Capture the cell that displays the provided text and extract its [X, Y] central coordinate. 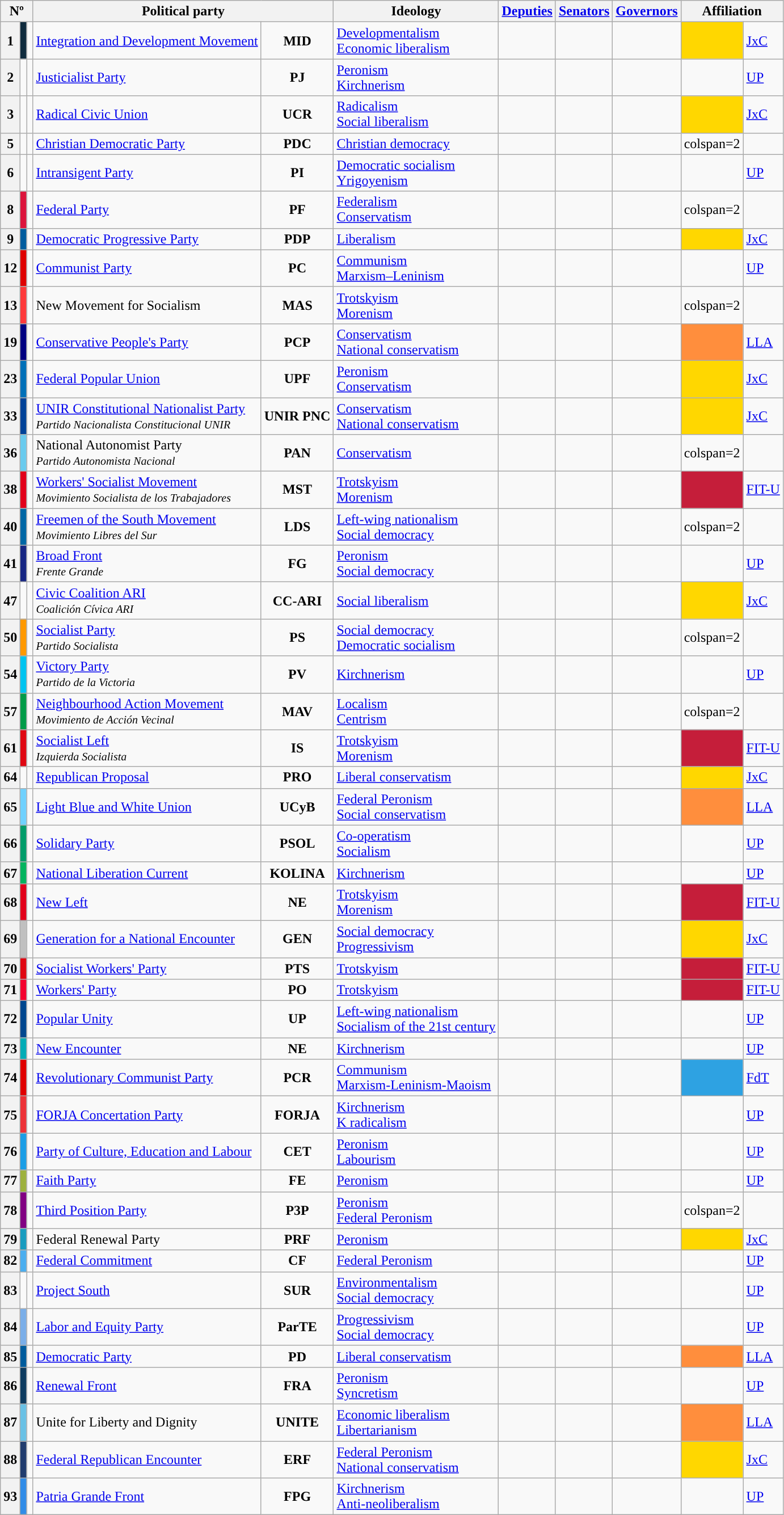
P3P [297, 1210]
EnvironmentalismSocial democracy [416, 1290]
Federal PeronismNational conservatism [416, 1459]
ParTE [297, 1327]
Economic liberalismLibertarianism [416, 1422]
68 [10, 902]
PF [297, 210]
CF [297, 1261]
GEN [297, 939]
23 [10, 379]
Left-wing nationalismSocialism of the 21st century [416, 1019]
Solidary Party [147, 843]
National Autonomist PartyPartido Autonomista Nacional [147, 453]
PeronismKirchnerism [416, 77]
UNITE [297, 1422]
Patria Grande Front [147, 1497]
73 [10, 1049]
Political party [183, 11]
FG [297, 564]
Workers' Socialist MovementMovimiento Socialista de los Trabajadores [147, 490]
Senators [584, 11]
New Left [147, 902]
FederalismConservatism [416, 210]
1 [10, 41]
Christian democracy [416, 144]
CET [297, 1152]
Affiliation [732, 11]
72 [10, 1019]
PeronismLabourism [416, 1152]
Civic Coalition ARICoalición Cívica ARI [147, 600]
New Movement for Socialism [147, 305]
Socialist LeftIzquierda Socialista [147, 748]
33 [10, 415]
SUR [297, 1290]
KOLINA [297, 873]
64 [10, 777]
Third Position Party [147, 1210]
66 [10, 843]
Federal PeronismSocial conservatism [416, 807]
3 [10, 115]
40 [10, 527]
MAV [297, 712]
New Encounter [147, 1049]
UNIR PNC [297, 415]
19 [10, 342]
Victory PartyPartido de la Victoria [147, 674]
MST [297, 490]
82 [10, 1261]
Popular Unity [147, 1019]
FORJA Concertation Party [147, 1114]
50 [10, 638]
CommunismMarxism-Leninism-Maoism [416, 1078]
PTS [297, 969]
UNIR Constitutional Nationalist PartyPartido Nacionalista Constitucional UNIR [147, 415]
Party of Culture, Education and Labour [147, 1152]
Left-wing nationalismSocial democracy [416, 527]
Workers' Party [147, 990]
FORJA [297, 1114]
Republican Proposal [147, 777]
FRA [297, 1386]
61 [10, 748]
Intransigent Party [147, 172]
36 [10, 453]
8 [10, 210]
70 [10, 969]
71 [10, 990]
75 [10, 1114]
Justicialist Party [147, 77]
74 [10, 1078]
UCyB [297, 807]
Democratic Progressive Party [147, 239]
ERF [297, 1459]
PV [297, 674]
Co-operatismSocialism [416, 843]
86 [10, 1386]
Conservative People's Party [147, 342]
FPG [297, 1497]
PDP [297, 239]
MAS [297, 305]
MID [297, 41]
13 [10, 305]
Social liberalism [416, 600]
77 [10, 1181]
Social democracyDemocratic socialism [416, 638]
PI [297, 172]
87 [10, 1422]
PS [297, 638]
Ideology [416, 11]
Revolutionary Communist Party [147, 1078]
ProgressivismSocial democracy [416, 1327]
UPF [297, 379]
PC [297, 268]
Conservatism [416, 453]
PeronismSyncretism [416, 1386]
88 [10, 1459]
9 [10, 239]
CC-ARI [297, 600]
Unite for Liberty and Dignity [147, 1422]
Labor and Equity Party [147, 1327]
67 [10, 873]
PCP [297, 342]
Christian Democratic Party [147, 144]
PO [297, 990]
PRO [297, 777]
Federal Commitment [147, 1261]
KirchnerismAnti-neoliberalism [416, 1497]
CommunismMarxism–Leninism [416, 268]
Liberalism [416, 239]
69 [10, 939]
RadicalismSocial liberalism [416, 115]
National Liberation Current [147, 873]
Federal Popular Union [147, 379]
PeronismSocial democracy [416, 564]
Renewal Front [147, 1386]
6 [10, 172]
PSOL [297, 843]
85 [10, 1356]
Governors [647, 11]
76 [10, 1152]
PCR [297, 1078]
KirchnerismK radicalism [416, 1114]
54 [10, 674]
Broad FrontFrente Grande [147, 564]
Socialist Workers' Party [147, 969]
47 [10, 600]
Socialist PartyPartido Socialista [147, 638]
78 [10, 1210]
Project South [147, 1290]
41 [10, 564]
PD [297, 1356]
2 [10, 77]
PRF [297, 1239]
PDC [297, 144]
Integration and Development Movement [147, 41]
Communist Party [147, 268]
93 [10, 1497]
Faith Party [147, 1181]
Radical Civic Union [147, 115]
Democratic Party [147, 1356]
Federal Republican Encounter [147, 1459]
Neighbourhood Action MovementMovimiento de Acción Vecinal [147, 712]
Federal Renewal Party [147, 1239]
5 [10, 144]
Nº [17, 11]
Deputies [527, 11]
84 [10, 1327]
DevelopmentalismEconomic liberalism [416, 41]
65 [10, 807]
PAN [297, 453]
Democratic socialismYrigoyenism [416, 172]
12 [10, 268]
83 [10, 1290]
PeronismFederal Peronism [416, 1210]
Freemen of the South MovementMovimiento Libres del Sur [147, 527]
Federal Party [147, 210]
FE [297, 1181]
PeronismConservatism [416, 379]
FdT [763, 1078]
79 [10, 1239]
Federal Peronism [416, 1261]
38 [10, 490]
LDS [297, 527]
57 [10, 712]
LocalismCentrism [416, 712]
Light Blue and White Union [147, 807]
IS [297, 748]
PJ [297, 77]
UCR [297, 115]
Generation for a National Encounter [147, 939]
Social democracyProgressivism [416, 939]
